Provide the (x, y) coordinate of the cell's center where the given text is located.  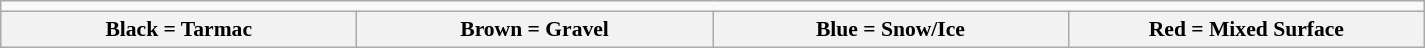
Blue = Snow/Ice (890, 29)
Brown = Gravel (535, 29)
Red = Mixed Surface (1246, 29)
Black = Tarmac (179, 29)
